Find where the given text appears and provide that cell's center as (X, Y) coordinate. 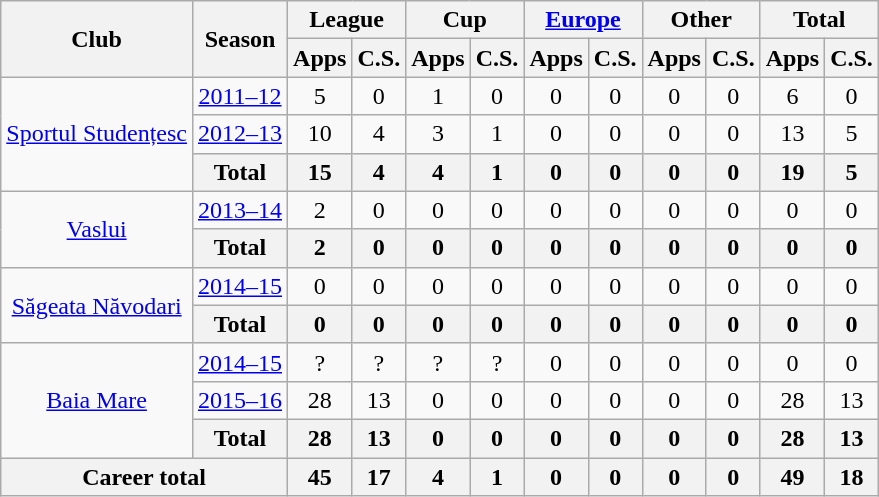
15 (320, 172)
Club (97, 39)
Season (240, 39)
6 (792, 96)
Europe (583, 20)
Săgeata Năvodari (97, 305)
Other (701, 20)
Vaslui (97, 229)
2012–13 (240, 134)
League (347, 20)
Cup (465, 20)
2011–12 (240, 96)
49 (792, 477)
10 (320, 134)
3 (438, 134)
17 (379, 477)
Baia Mare (97, 400)
45 (320, 477)
2013–14 (240, 210)
2015–16 (240, 400)
Career total (144, 477)
18 (852, 477)
19 (792, 172)
Sportul Studențesc (97, 134)
